Return the [X, Y] coordinate for the center point of the cell that contains the specified text.  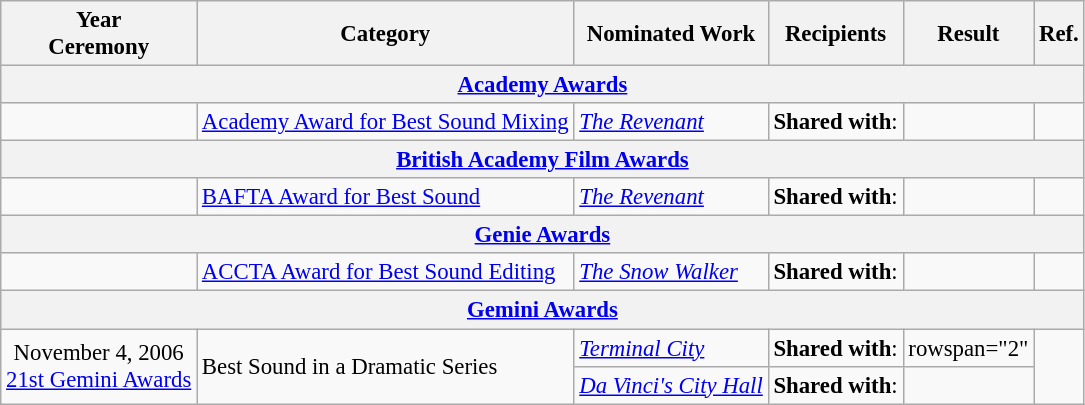
Nominated Work [671, 34]
Recipients [836, 34]
British Academy Film Awards [542, 160]
Academy Award for Best Sound Mixing [386, 122]
The Snow Walker [671, 273]
Genie Awards [542, 235]
Best Sound in a Dramatic Series [386, 366]
rowspan="2" [968, 348]
November 4, 200621st Gemini Awards [99, 366]
Category [386, 34]
Terminal City [671, 348]
YearCeremony [99, 34]
Result [968, 34]
ACCTA Award for Best Sound Editing [386, 273]
Academy Awards [542, 85]
Ref. [1059, 34]
Gemini Awards [542, 310]
Da Vinci's City Hall [671, 385]
BAFTA Award for Best Sound [386, 197]
